Pinpoint the cell where the given text exists, returning its (X, Y) midpoint coordinate. 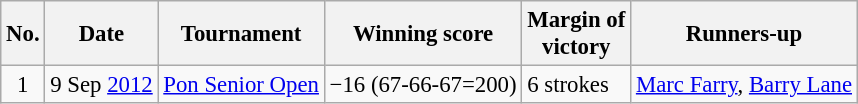
Winning score (423, 34)
No. (23, 34)
Margin ofvictory (576, 34)
9 Sep 2012 (102, 85)
Pon Senior Open (241, 85)
Marc Farry, Barry Lane (744, 85)
1 (23, 85)
Runners-up (744, 34)
6 strokes (576, 85)
−16 (67-66-67=200) (423, 85)
Tournament (241, 34)
Date (102, 34)
